Return the [X, Y] coordinate for the center point of the cell that contains the specified text.  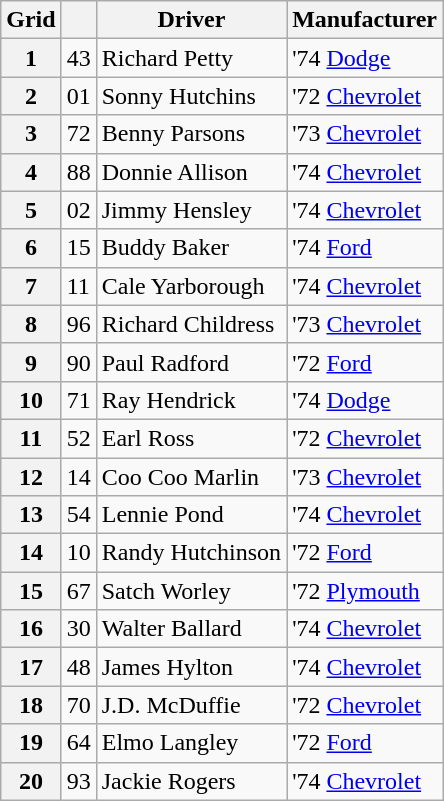
8 [31, 324]
72 [78, 134]
Grid [31, 20]
Ray Hendrick [191, 400]
19 [31, 743]
12 [31, 477]
Manufacturer [365, 20]
7 [31, 286]
Satch Worley [191, 591]
90 [78, 362]
43 [78, 58]
Richard Childress [191, 324]
9 [31, 362]
6 [31, 248]
16 [31, 629]
96 [78, 324]
Jackie Rogers [191, 781]
J.D. McDuffie [191, 705]
02 [78, 210]
48 [78, 667]
5 [31, 210]
13 [31, 515]
30 [78, 629]
'74 Ford [365, 248]
64 [78, 743]
Lennie Pond [191, 515]
71 [78, 400]
Driver [191, 20]
3 [31, 134]
54 [78, 515]
17 [31, 667]
Benny Parsons [191, 134]
Coo Coo Marlin [191, 477]
Richard Petty [191, 58]
18 [31, 705]
52 [78, 438]
'72 Plymouth [365, 591]
Buddy Baker [191, 248]
Earl Ross [191, 438]
Randy Hutchinson [191, 553]
Sonny Hutchins [191, 96]
2 [31, 96]
1 [31, 58]
93 [78, 781]
67 [78, 591]
Paul Radford [191, 362]
Elmo Langley [191, 743]
Cale Yarborough [191, 286]
01 [78, 96]
Walter Ballard [191, 629]
Jimmy Hensley [191, 210]
4 [31, 172]
Donnie Allison [191, 172]
20 [31, 781]
88 [78, 172]
James Hylton [191, 667]
70 [78, 705]
